For the text-containing cell, return its midpoint in [X, Y] coordinate format. 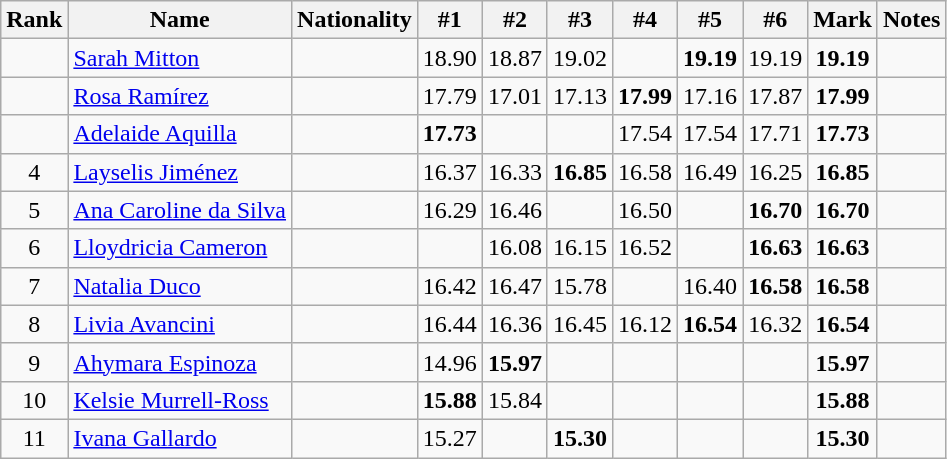
6 [34, 248]
Ahymara Espinoza [180, 362]
4 [34, 172]
10 [34, 400]
18.87 [514, 58]
Livia Avancini [180, 324]
17.71 [776, 134]
15.78 [580, 286]
15.27 [450, 438]
#3 [580, 20]
11 [34, 438]
17.16 [710, 96]
16.44 [450, 324]
16.50 [644, 210]
17.13 [580, 96]
17.79 [450, 96]
19.02 [580, 58]
Ivana Gallardo [180, 438]
Name [180, 20]
16.46 [514, 210]
Ana Caroline da Silva [180, 210]
8 [34, 324]
#4 [644, 20]
#5 [710, 20]
16.37 [450, 172]
Sarah Mitton [180, 58]
Mark [843, 20]
Adelaide Aquilla [180, 134]
5 [34, 210]
16.25 [776, 172]
17.87 [776, 96]
16.29 [450, 210]
16.49 [710, 172]
9 [34, 362]
16.40 [710, 286]
#6 [776, 20]
Natalia Duco [180, 286]
16.08 [514, 248]
Layselis Jiménez [180, 172]
16.36 [514, 324]
Lloydricia Cameron [180, 248]
Kelsie Murrell-Ross [180, 400]
16.15 [580, 248]
7 [34, 286]
16.45 [580, 324]
16.47 [514, 286]
17.01 [514, 96]
14.96 [450, 362]
16.52 [644, 248]
16.42 [450, 286]
16.12 [644, 324]
Nationality [355, 20]
Rosa Ramírez [180, 96]
16.32 [776, 324]
15.84 [514, 400]
Rank [34, 20]
16.33 [514, 172]
18.90 [450, 58]
#1 [450, 20]
#2 [514, 20]
Notes [911, 20]
